For the text-containing cell, return its midpoint in (x, y) coordinate format. 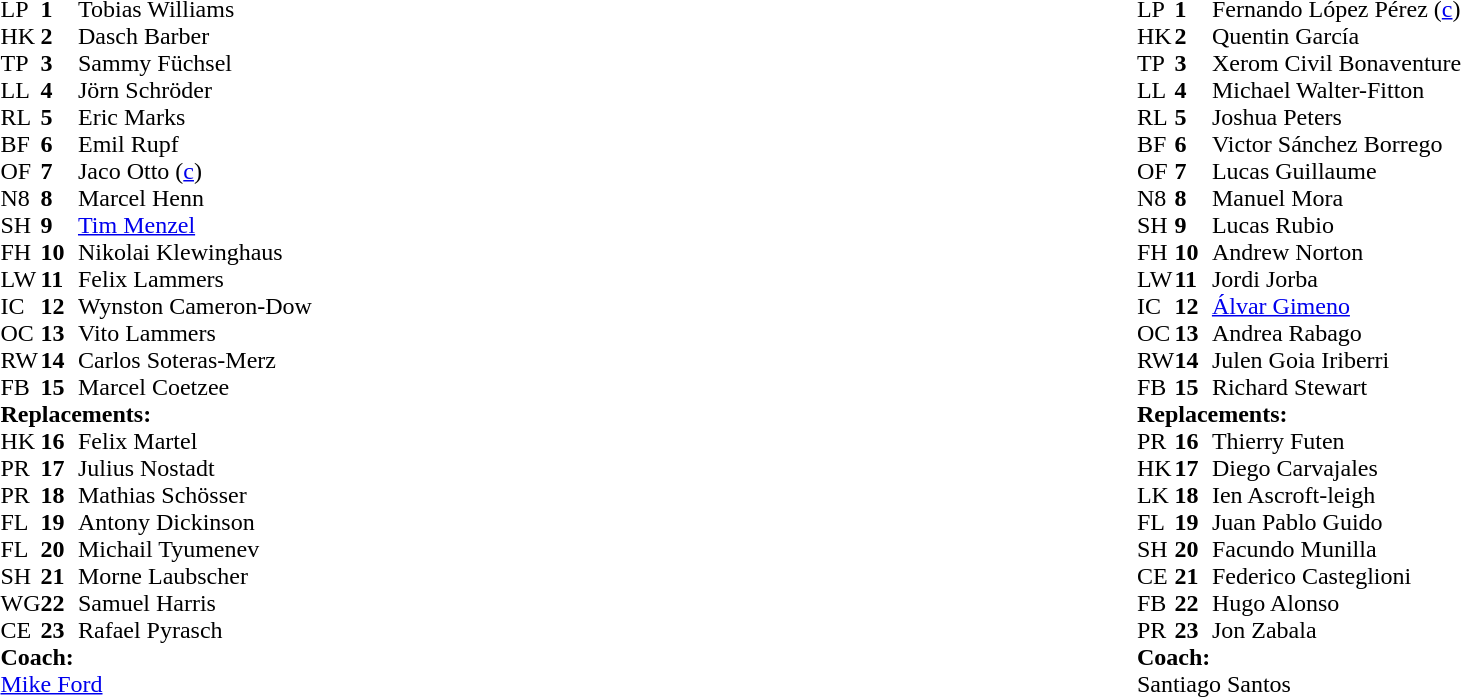
Carlos Soteras-Merz (195, 360)
Wynston Cameron-Dow (195, 306)
Thierry Futen (1336, 442)
Juan Pablo Guido (1336, 522)
Marcel Coetzee (195, 388)
Julen Goia Iriberri (1336, 360)
Michael Walter-Fitton (1336, 90)
Victor Sánchez Borrego (1336, 144)
Vito Lammers (195, 334)
Jaco Otto (c) (195, 172)
Nikolai Klewinghaus (195, 252)
Richard Stewart (1336, 388)
Julius Nostadt (195, 468)
Emil Rupf (195, 144)
Marcel Henn (195, 198)
WG (20, 604)
Andrew Norton (1336, 252)
Mike Ford (156, 684)
Eric Marks (195, 118)
Michail Tyumenev (195, 550)
Diego Carvajales (1336, 468)
Lucas Guillaume (1336, 172)
Álvar Gimeno (1336, 306)
Felix Martel (195, 442)
Samuel Harris (195, 604)
Quentin García (1336, 36)
Jörn Schröder (195, 90)
Xerom Civil Bonaventure (1336, 64)
Sammy Füchsel (195, 64)
Mathias Schösser (195, 496)
Rafael Pyrasch (195, 630)
Dasch Barber (195, 36)
Santiago Santos (1299, 684)
Tim Menzel (195, 226)
Facundo Munilla (1336, 550)
Lucas Rubio (1336, 226)
Morne Laubscher (195, 576)
Antony Dickinson (195, 522)
LK (1156, 496)
Manuel Mora (1336, 198)
Felix Lammers (195, 280)
Jordi Jorba (1336, 280)
Jon Zabala (1336, 630)
Joshua Peters (1336, 118)
Hugo Alonso (1336, 604)
Andrea Rabago (1336, 334)
Federico Casteglioni (1336, 576)
Ien Ascroft-leigh (1336, 496)
